Determine the [x, y] coordinate at the center of the cell enclosing the given text.  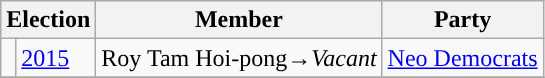
Roy Tam Hoi-pong→Vacant [239, 58]
2015 [56, 58]
Neo Democrats [462, 58]
Election [48, 20]
Member [239, 20]
Party [462, 20]
